Output the (x, y) coordinate of the center of the cell containing the given text.  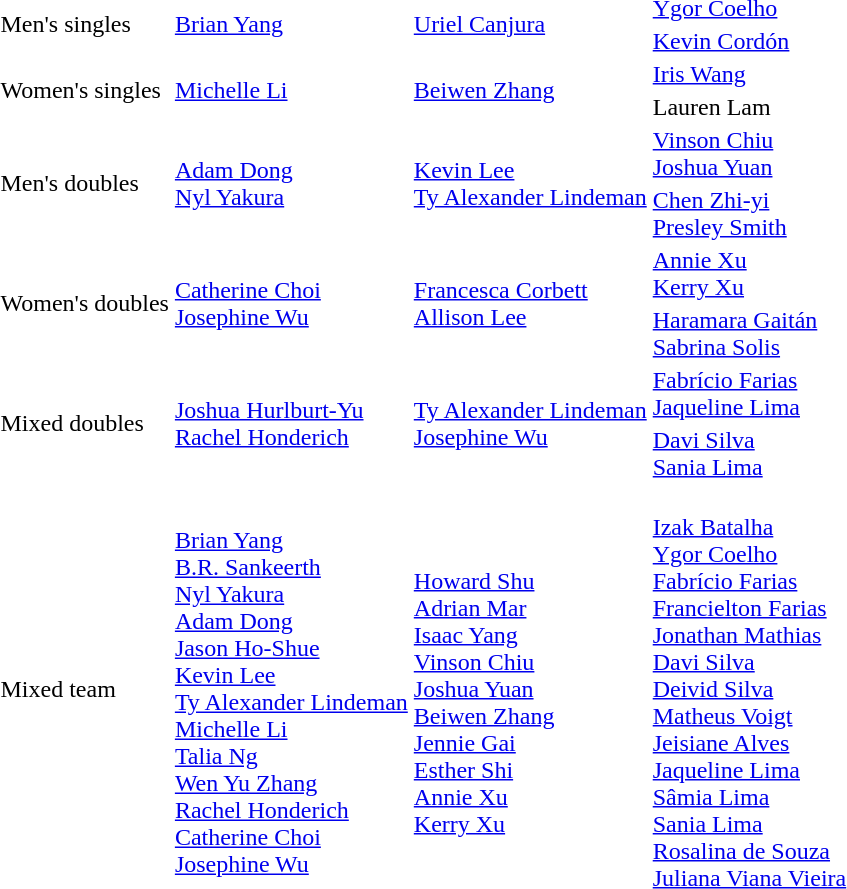
Chen Zhi-yi Presley Smith (749, 214)
Ty Alexander Lindeman Josephine Wu (530, 424)
Davi Silva Sania Lima (749, 454)
Joshua Hurlburt-Yu Rachel Honderich (291, 424)
Fabrício Farias Jaqueline Lima (749, 394)
Lauren Lam (749, 107)
Kevin Cordón (749, 41)
Beiwen Zhang (530, 90)
Vinson Chiu Joshua Yuan (749, 154)
Francesca Corbett Allison Lee (530, 304)
Kevin Lee Ty Alexander Lindeman (530, 184)
Catherine Choi Josephine Wu (291, 304)
Adam Dong Nyl Yakura (291, 184)
Annie Xu Kerry Xu (749, 274)
Michelle Li (291, 90)
Iris Wang (749, 74)
Haramara Gaitán Sabrina Solis (749, 334)
